Extract the [X, Y] coordinate from the center of the cell holding the provided text.  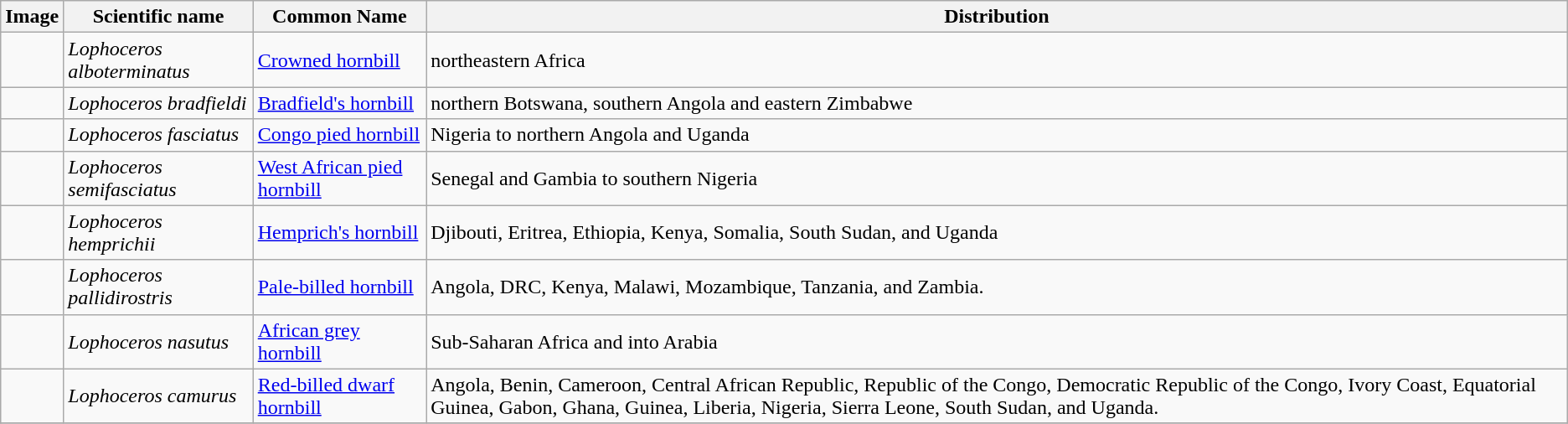
Red-billed dwarf hornbill [339, 396]
Lophoceros camurus [158, 396]
West African pied hornbill [339, 178]
Scientific name [158, 17]
northeastern Africa [997, 60]
Congo pied hornbill [339, 135]
northern Botswana, southern Angola and eastern Zimbabwe [997, 103]
Distribution [997, 17]
Lophoceros nasutus [158, 342]
Image [32, 17]
Lophoceros alboterminatus [158, 60]
Lophoceros semifasciatus [158, 178]
Lophoceros fasciatus [158, 135]
Crowned hornbill [339, 60]
African grey hornbill [339, 342]
Lophoceros hemprichii [158, 233]
Angola, DRC, Kenya, Malawi, Mozambique, Tanzania, and Zambia. [997, 287]
Senegal and Gambia to southern Nigeria [997, 178]
Lophoceros pallidirostris [158, 287]
Lophoceros bradfieldi [158, 103]
Pale-billed hornbill [339, 287]
Nigeria to northern Angola and Uganda [997, 135]
Djibouti, Eritrea, Ethiopia, Kenya, Somalia, South Sudan, and Uganda [997, 233]
Sub-Saharan Africa and into Arabia [997, 342]
Common Name [339, 17]
Hemprich's hornbill [339, 233]
Bradfield's hornbill [339, 103]
